Find where the given text appears and provide that cell's center as (x, y) coordinate. 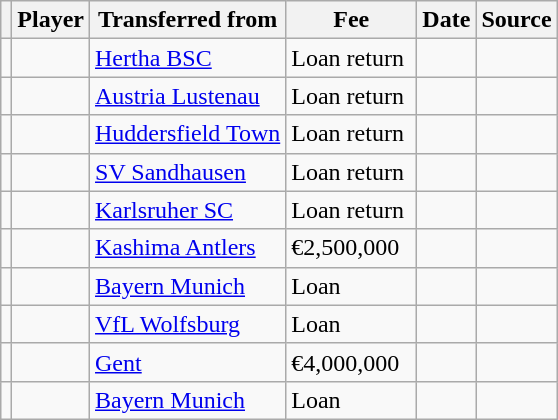
Transferred from (188, 20)
Gent (188, 362)
SV Sandhausen (188, 172)
€2,500,000 (352, 248)
Karlsruher SC (188, 210)
€4,000,000 (352, 362)
Huddersfield Town (188, 134)
Date (446, 20)
Fee (352, 20)
Player (51, 20)
Hertha BSC (188, 58)
VfL Wolfsburg (188, 324)
Austria Lustenau (188, 96)
Source (516, 20)
Kashima Antlers (188, 248)
